Scan for the cell matching the given text and deliver its (X, Y) coordinate at center. 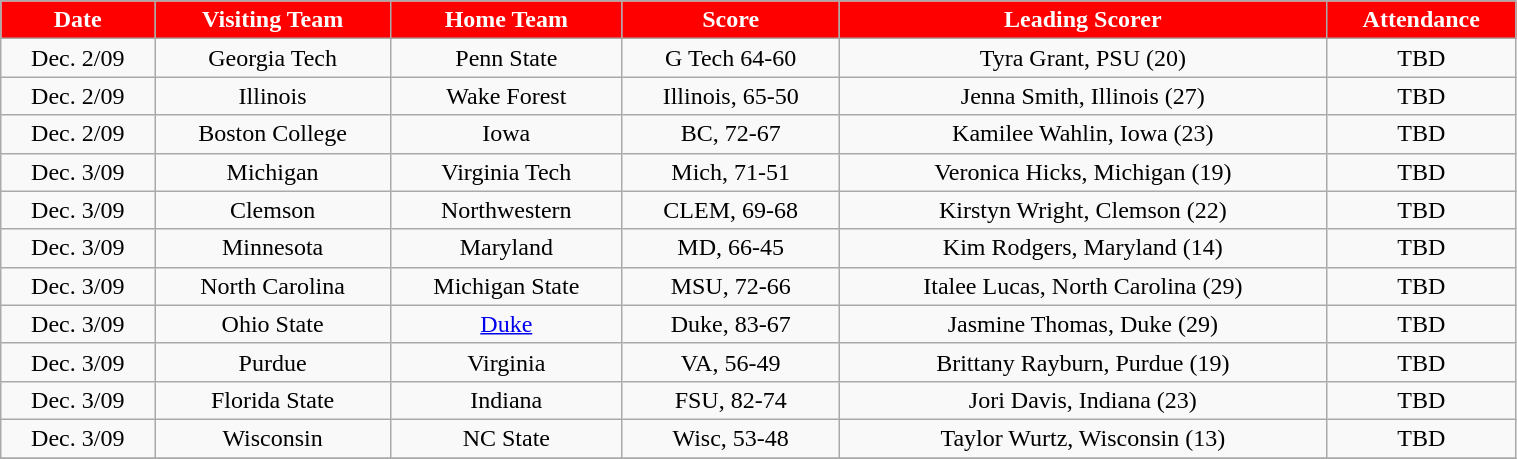
Iowa (506, 134)
Virginia (506, 362)
Illinois, 65-50 (730, 96)
Florida State (273, 400)
CLEM, 69-68 (730, 210)
Jenna Smith, Illinois (27) (1082, 96)
Score (730, 20)
Date (78, 20)
MD, 66-45 (730, 248)
Jori Davis, Indiana (23) (1082, 400)
Michigan (273, 172)
Duke (506, 324)
MSU, 72-66 (730, 286)
Michigan State (506, 286)
Mich, 71-51 (730, 172)
Visiting Team (273, 20)
BC, 72-67 (730, 134)
Veronica Hicks, Michigan (19) (1082, 172)
Kim Rodgers, Maryland (14) (1082, 248)
Kamilee Wahlin, Iowa (23) (1082, 134)
FSU, 82-74 (730, 400)
Wake Forest (506, 96)
Taylor Wurtz, Wisconsin (13) (1082, 438)
VA, 56-49 (730, 362)
Boston College (273, 134)
G Tech 64-60 (730, 58)
Wisconsin (273, 438)
Indiana (506, 400)
Georgia Tech (273, 58)
Wisc, 53-48 (730, 438)
Jasmine Thomas, Duke (29) (1082, 324)
Duke, 83-67 (730, 324)
Tyra Grant, PSU (20) (1082, 58)
Minnesota (273, 248)
Northwestern (506, 210)
Maryland (506, 248)
North Carolina (273, 286)
Leading Scorer (1082, 20)
Penn State (506, 58)
Purdue (273, 362)
Virginia Tech (506, 172)
Clemson (273, 210)
Italee Lucas, North Carolina (29) (1082, 286)
Kirstyn Wright, Clemson (22) (1082, 210)
NC State (506, 438)
Brittany Rayburn, Purdue (19) (1082, 362)
Attendance (1422, 20)
Home Team (506, 20)
Ohio State (273, 324)
Illinois (273, 96)
